Detect which cell encompasses the target text, then output its [X, Y] center coordinate. 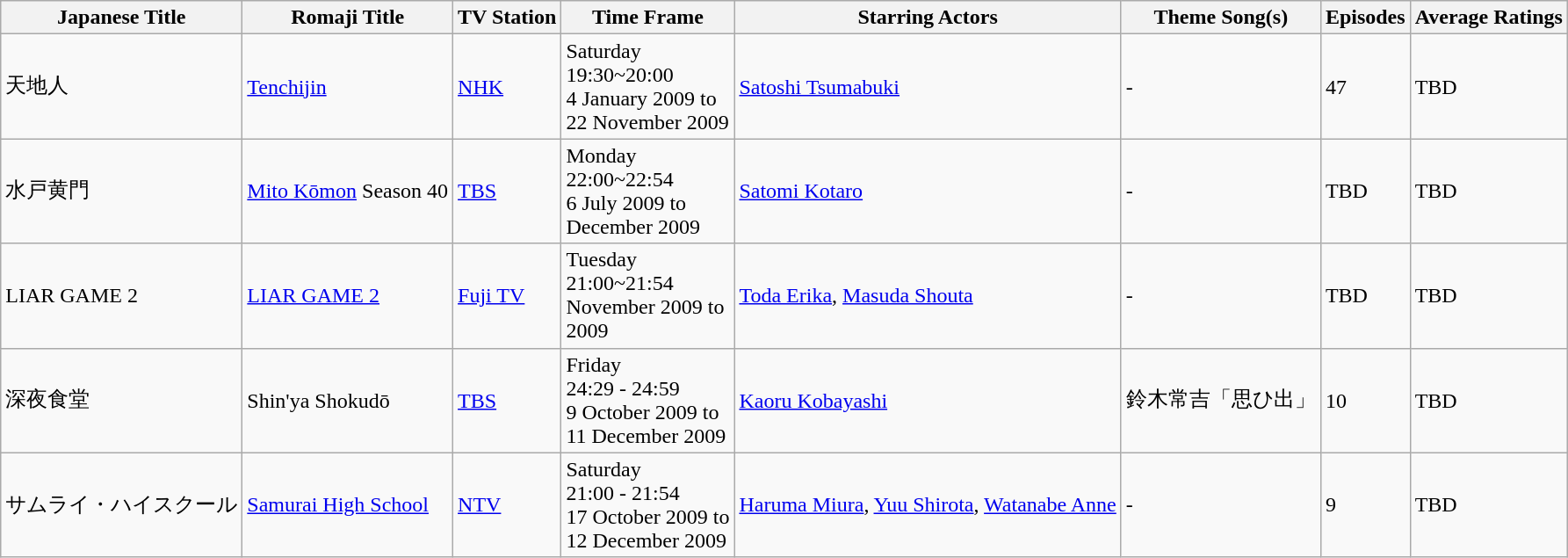
Monday 22:00~22:546 July 2009 to December 2009 [648, 192]
Samurai High School [348, 504]
Tenchijin [348, 86]
深夜食堂 [121, 401]
10 [1365, 401]
Toda Erika, Masuda Shouta [928, 295]
Satomi Kotaro [928, 192]
Starring Actors [928, 18]
Fuji TV [508, 295]
Shin'ya Shokudō [348, 401]
Japanese Title [121, 18]
天地人 [121, 86]
Mito Kōmon Season 40 [348, 192]
Saturday 19:30~20:004 January 2009 to 22 November 2009 [648, 86]
9 [1365, 504]
NTV [508, 504]
Haruma Miura, Yuu Shirota, Watanabe Anne [928, 504]
Theme Song(s) [1221, 18]
TV Station [508, 18]
Saturday 21:00 - 21:5417 October 2009 to 12 December 2009 [648, 504]
Time Frame [648, 18]
Kaoru Kobayashi [928, 401]
NHK [508, 86]
Satoshi Tsumabuki [928, 86]
鈴木常吉「思ひ出」 [1221, 401]
Romaji Title [348, 18]
水戸黄門 [121, 192]
Tuesday 21:00~21:54November 2009 to 2009 [648, 295]
Average Ratings [1488, 18]
サムライ・ハイスクール [121, 504]
Friday 24:29 - 24:599 October 2009 to 11 December 2009 [648, 401]
Episodes [1365, 18]
47 [1365, 86]
